Return [X, Y] of the center of cell containing provided text 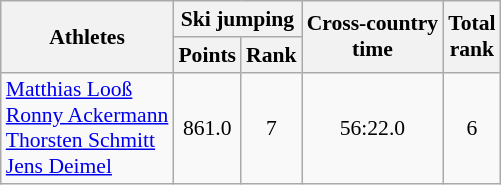
Athletes [88, 36]
6 [472, 128]
7 [272, 128]
861.0 [207, 128]
Ski jumping [237, 19]
Points [207, 55]
Cross-country time [373, 36]
Total rank [472, 36]
56:22.0 [373, 128]
Matthias LooßRonny AckermannThorsten SchmittJens Deimel [88, 128]
Rank [272, 55]
